Find where the given text appears and provide that cell's center as (X, Y) coordinate. 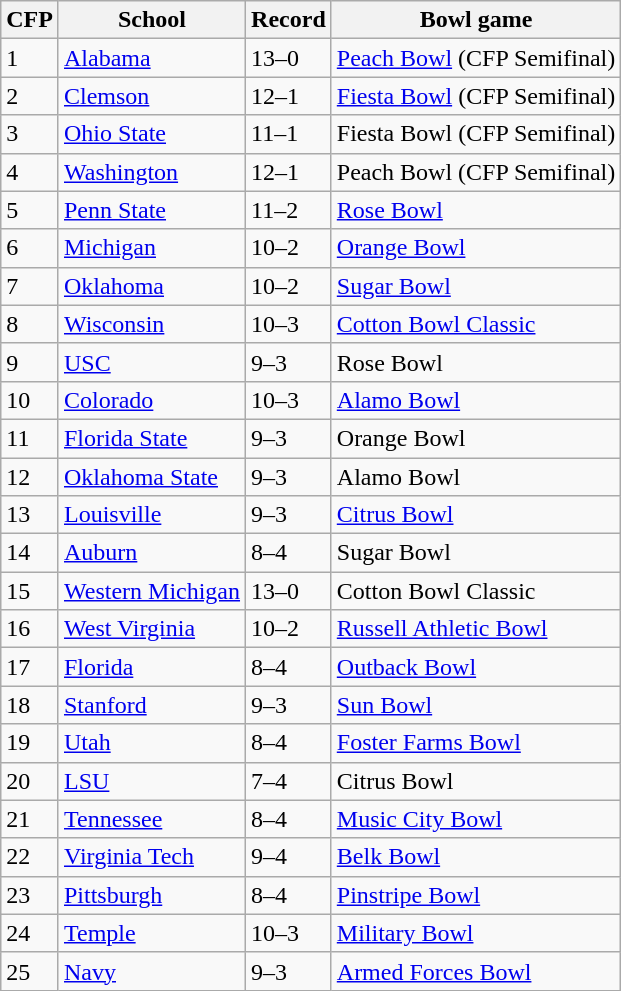
Russell Athletic Bowl (476, 629)
Michigan (152, 248)
Tennessee (152, 819)
Outback Bowl (476, 667)
Bowl game (476, 20)
USC (152, 362)
Navy (152, 971)
Virginia Tech (152, 857)
Ohio State (152, 134)
West Virginia (152, 629)
21 (30, 819)
Stanford (152, 705)
7–4 (289, 781)
Alabama (152, 58)
Penn State (152, 210)
17 (30, 667)
CFP (30, 20)
22 (30, 857)
Oklahoma State (152, 477)
Utah (152, 743)
Auburn (152, 553)
24 (30, 933)
LSU (152, 781)
Wisconsin (152, 324)
23 (30, 895)
Record (289, 20)
Music City Bowl (476, 819)
Colorado (152, 400)
11–2 (289, 210)
18 (30, 705)
Belk Bowl (476, 857)
19 (30, 743)
1 (30, 58)
Washington (152, 172)
9–4 (289, 857)
14 (30, 553)
10 (30, 400)
Temple (152, 933)
Foster Farms Bowl (476, 743)
12 (30, 477)
2 (30, 96)
Sun Bowl (476, 705)
15 (30, 591)
Florida State (152, 438)
3 (30, 134)
4 (30, 172)
Louisville (152, 515)
Western Michigan (152, 591)
Armed Forces Bowl (476, 971)
5 (30, 210)
11–1 (289, 134)
Clemson (152, 96)
13 (30, 515)
Oklahoma (152, 286)
Pittsburgh (152, 895)
9 (30, 362)
20 (30, 781)
6 (30, 248)
Florida (152, 667)
8 (30, 324)
7 (30, 286)
Pinstripe Bowl (476, 895)
25 (30, 971)
School (152, 20)
11 (30, 438)
16 (30, 629)
Military Bowl (476, 933)
